Find where the given text appears and provide that cell's center as [X, Y] coordinate. 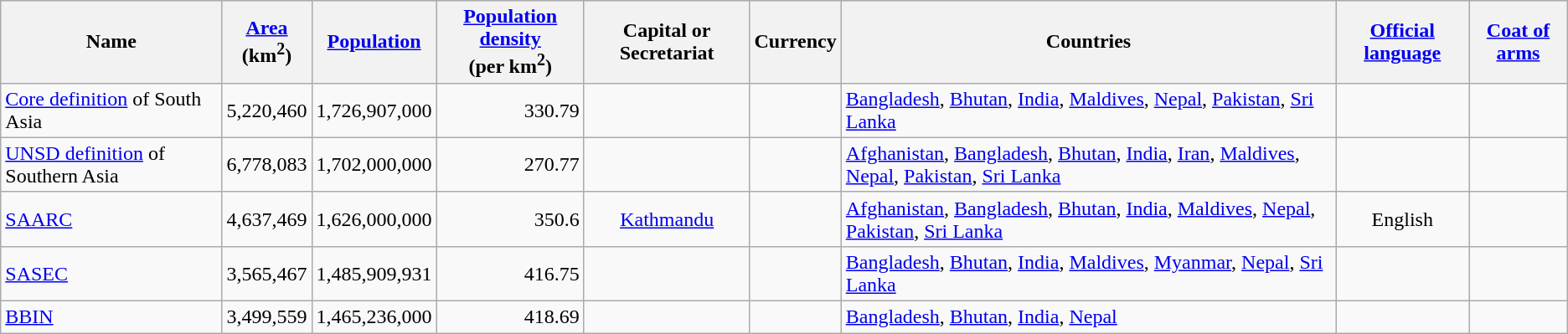
Area(km2) [266, 42]
Afghanistan, Bangladesh, Bhutan, India, Maldives, Nepal, Pakistan, Sri Lanka [1089, 219]
Countries [1089, 42]
SAARC [111, 219]
English [1402, 219]
270.77 [510, 164]
5,220,460 [266, 110]
Bangladesh, Bhutan, India, Maldives, Myanmar, Nepal, Sri Lanka [1089, 273]
418.69 [510, 317]
Kathmandu [667, 219]
Afghanistan, Bangladesh, Bhutan, India, Iran, Maldives, Nepal, Pakistan, Sri Lanka [1089, 164]
SASEC [111, 273]
Population [374, 42]
1,726,907,000 [374, 110]
Core definition of South Asia [111, 110]
Bangladesh, Bhutan, India, Maldives, Nepal, Pakistan, Sri Lanka [1089, 110]
3,499,559 [266, 317]
Official language [1402, 42]
4,637,469 [266, 219]
330.79 [510, 110]
350.6 [510, 219]
1,465,236,000 [374, 317]
BBIN [111, 317]
Currency [796, 42]
Coat of arms [1519, 42]
6,778,083 [266, 164]
Name [111, 42]
Capital or Secretariat [667, 42]
1,626,000,000 [374, 219]
1,702,000,000 [374, 164]
Bangladesh, Bhutan, India, Nepal [1089, 317]
3,565,467 [266, 273]
416.75 [510, 273]
1,485,909,931 [374, 273]
Population density(per km2) [510, 42]
UNSD definition of Southern Asia [111, 164]
